Provide the (x, y) coordinate of the cell's center where the given text is located.  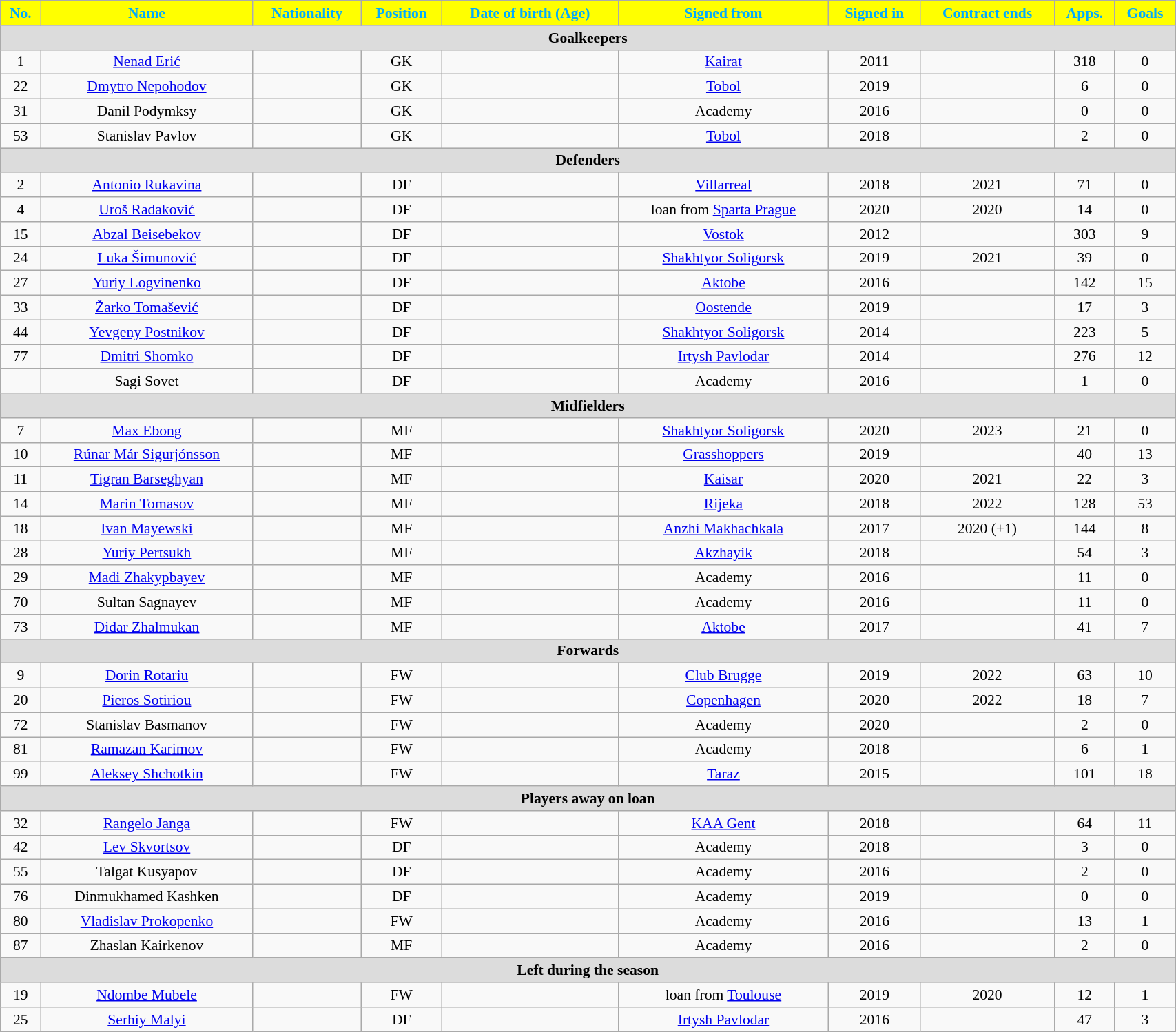
Name (147, 13)
19 (21, 995)
Position (401, 13)
Yuriy Pertsukh (147, 553)
54 (1084, 553)
Pieros Sotiriou (147, 701)
Ramazan Karimov (147, 750)
Sultan Sagnayev (147, 602)
Copenhagen (723, 701)
39 (1084, 258)
Abzal Beisebekov (147, 234)
Anzhi Makhachkala (723, 528)
Sagi Sovet (147, 382)
Talgat Kusyapov (147, 872)
71 (1084, 185)
Didar Zhalmukan (147, 627)
44 (21, 332)
81 (21, 750)
Stanislav Basmanov (147, 725)
64 (1084, 823)
Dinmukhamed Kashken (147, 897)
28 (21, 553)
144 (1084, 528)
Taraz (723, 774)
223 (1084, 332)
142 (1084, 283)
20 (21, 701)
No. (21, 13)
Goalkeepers (588, 38)
101 (1084, 774)
Max Ebong (147, 431)
70 (21, 602)
40 (1084, 455)
Lev Skvortsov (147, 847)
Ivan Mayewski (147, 528)
Grasshoppers (723, 455)
63 (1084, 676)
Yuriy Logvinenko (147, 283)
5 (1145, 332)
47 (1084, 1020)
41 (1084, 627)
Players away on loan (588, 798)
Tigran Barseghyan (147, 479)
Nationality (307, 13)
21 (1084, 431)
Left during the season (588, 971)
2020 (+1) (987, 528)
KAA Gent (723, 823)
80 (21, 921)
Apps. (1084, 13)
Antonio Rukavina (147, 185)
Ndombe Mubele (147, 995)
Villarreal (723, 185)
Forwards (588, 651)
318 (1084, 62)
Contract ends (987, 13)
4 (21, 209)
2011 (875, 62)
27 (21, 283)
Aleksey Shchotkin (147, 774)
Rangelo Janga (147, 823)
Oostende (723, 308)
87 (21, 946)
Madi Zhakypbayev (147, 578)
Akzhayik (723, 553)
72 (21, 725)
Marin Tomasov (147, 504)
Stanislav Pavlov (147, 136)
Date of birth (Age) (530, 13)
loan from Toulouse (723, 995)
24 (21, 258)
32 (21, 823)
2012 (875, 234)
Rúnar Már Sigurjónsson (147, 455)
Defenders (588, 161)
Goals (1145, 13)
17 (1084, 308)
Signed in (875, 13)
2023 (987, 431)
276 (1084, 357)
42 (21, 847)
29 (21, 578)
77 (21, 357)
Uroš Radaković (147, 209)
76 (21, 897)
31 (21, 112)
Vostok (723, 234)
2015 (875, 774)
Luka Šimunović (147, 258)
Dmytro Nepohodov (147, 87)
25 (21, 1020)
Midfielders (588, 406)
303 (1084, 234)
73 (21, 627)
loan from Sparta Prague (723, 209)
Danil Podymksy (147, 112)
Dmitri Shomko (147, 357)
Nenad Erić (147, 62)
99 (21, 774)
Signed from (723, 13)
Zhaslan Kairkenov (147, 946)
Kairat (723, 62)
55 (21, 872)
128 (1084, 504)
Dorin Rotariu (147, 676)
Kaisar (723, 479)
Žarko Tomašević (147, 308)
8 (1145, 528)
Serhiy Malyi (147, 1020)
33 (21, 308)
Yevgeny Postnikov (147, 332)
Club Brugge (723, 676)
Rijeka (723, 504)
Vladislav Prokopenko (147, 921)
